Scan for the cell matching the given text and deliver its (x, y) coordinate at center. 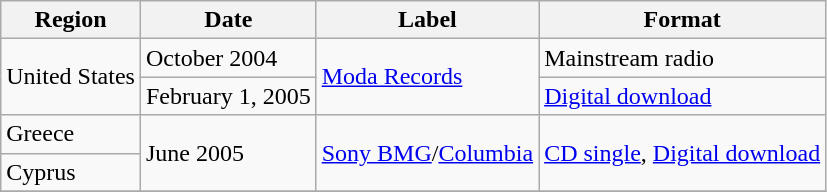
Date (228, 20)
Greece (71, 134)
Cyprus (71, 172)
Moda Records (427, 77)
Sony BMG/Columbia (427, 153)
October 2004 (228, 58)
CD single, Digital download (682, 153)
February 1, 2005 (228, 96)
June 2005 (228, 153)
Region (71, 20)
Format (682, 20)
United States (71, 77)
Mainstream radio (682, 58)
Label (427, 20)
Digital download (682, 96)
